Determine the (x, y) coordinate at the center of the cell enclosing the given text.  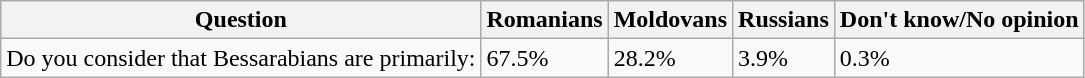
0.3% (959, 58)
Do you consider that Bessarabians are primarily: (241, 58)
3.9% (784, 58)
Don't know/No opinion (959, 20)
28.2% (670, 58)
Moldovans (670, 20)
Question (241, 20)
67.5% (544, 58)
Russians (784, 20)
Romanians (544, 20)
